For the text-containing cell, return its midpoint in [X, Y] coordinate format. 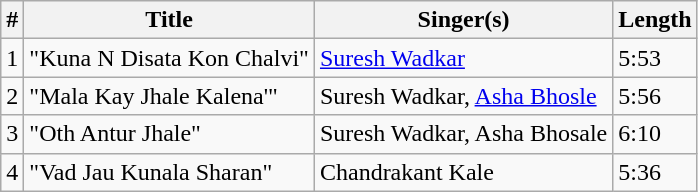
"Mala Kay Jhale Kalena'" [170, 96]
Title [170, 20]
Length [655, 20]
"Kuna N Disata Kon Chalvi" [170, 58]
6:10 [655, 134]
2 [12, 96]
Suresh Wadkar, Asha Bhosale [463, 134]
5:56 [655, 96]
4 [12, 172]
Suresh Wadkar [463, 58]
5:36 [655, 172]
# [12, 20]
1 [12, 58]
"Vad Jau Kunala Sharan" [170, 172]
"Oth Antur Jhale" [170, 134]
Suresh Wadkar, Asha Bhosle [463, 96]
Chandrakant Kale [463, 172]
Singer(s) [463, 20]
5:53 [655, 58]
3 [12, 134]
